Determine the [X, Y] coordinate at the center of the cell enclosing the given text.  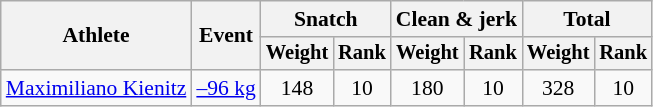
–96 kg [226, 88]
Athlete [96, 36]
180 [428, 88]
Event [226, 36]
148 [297, 88]
Maximiliano Kienitz [96, 88]
Total [587, 19]
Clean & jerk [456, 19]
Snatch [326, 19]
328 [558, 88]
